From the cell containing the given text, extract its center point as (X, Y) coordinate. 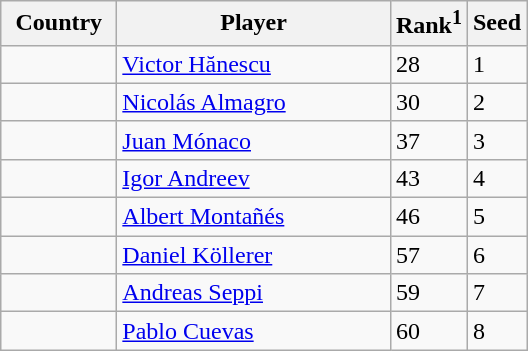
28 (428, 64)
6 (496, 255)
57 (428, 255)
Andreas Seppi (254, 293)
Albert Montañés (254, 217)
Player (254, 24)
Rank1 (428, 24)
Igor Andreev (254, 178)
Nicolás Almagro (254, 102)
30 (428, 102)
7 (496, 293)
Seed (496, 24)
2 (496, 102)
1 (496, 64)
5 (496, 217)
43 (428, 178)
60 (428, 331)
Juan Mónaco (254, 140)
Daniel Köllerer (254, 255)
4 (496, 178)
Victor Hănescu (254, 64)
Pablo Cuevas (254, 331)
Country (59, 24)
59 (428, 293)
3 (496, 140)
37 (428, 140)
8 (496, 331)
46 (428, 217)
